Capture the cell that displays the provided text and extract its [x, y] central coordinate. 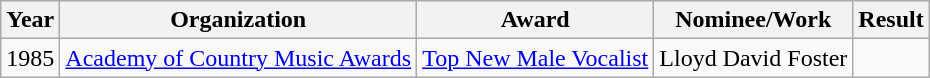
Top New Male Vocalist [536, 58]
Academy of Country Music Awards [238, 58]
Organization [238, 20]
1985 [30, 58]
Year [30, 20]
Award [536, 20]
Result [891, 20]
Lloyd David Foster [754, 58]
Nominee/Work [754, 20]
